Provide the [x, y] coordinate of the cell's center where the given text is located.  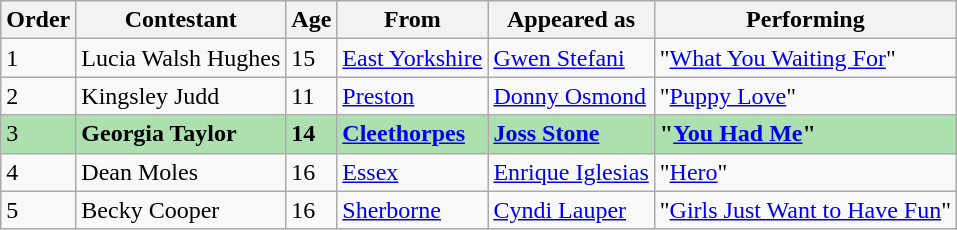
3 [38, 134]
Lucia Walsh Hughes [181, 58]
Contestant [181, 20]
Order [38, 20]
"You Had Me" [805, 134]
Dean Moles [181, 172]
1 [38, 58]
Joss Stone [571, 134]
From [412, 20]
2 [38, 96]
Sherborne [412, 210]
Gwen Stefani [571, 58]
Appeared as [571, 20]
Georgia Taylor [181, 134]
Essex [412, 172]
Kingsley Judd [181, 96]
11 [312, 96]
Performing [805, 20]
4 [38, 172]
14 [312, 134]
Cyndi Lauper [571, 210]
Age [312, 20]
15 [312, 58]
Donny Osmond [571, 96]
East Yorkshire [412, 58]
"Puppy Love" [805, 96]
Becky Cooper [181, 210]
"Girls Just Want to Have Fun" [805, 210]
"Hero" [805, 172]
"What You Waiting For" [805, 58]
Cleethorpes [412, 134]
5 [38, 210]
Enrique Iglesias [571, 172]
Preston [412, 96]
